Locate the cell with the specified text and output its (x, y) center coordinate. 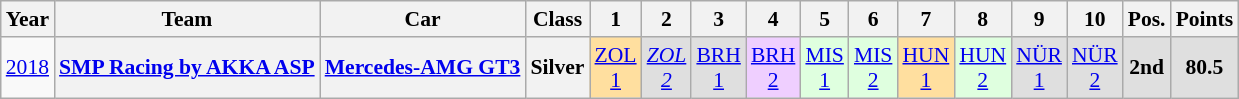
ZOL2 (667, 68)
1 (616, 19)
ZOL1 (616, 68)
HUN2 (982, 68)
10 (1095, 19)
Year (28, 19)
2018 (28, 68)
9 (1039, 19)
3 (718, 19)
Car (423, 19)
4 (774, 19)
8 (982, 19)
NÜR2 (1095, 68)
80.5 (1205, 68)
MIS2 (874, 68)
Silver (557, 68)
Pos. (1147, 19)
2 (667, 19)
2nd (1147, 68)
Team (187, 19)
BRH2 (774, 68)
5 (824, 19)
7 (926, 19)
Mercedes-AMG GT3 (423, 68)
6 (874, 19)
BRH1 (718, 68)
SMP Racing by AKKA ASP (187, 68)
Points (1205, 19)
HUN1 (926, 68)
Class (557, 19)
MIS1 (824, 68)
NÜR1 (1039, 68)
